Locate the cell with the specified text and output its [X, Y] center coordinate. 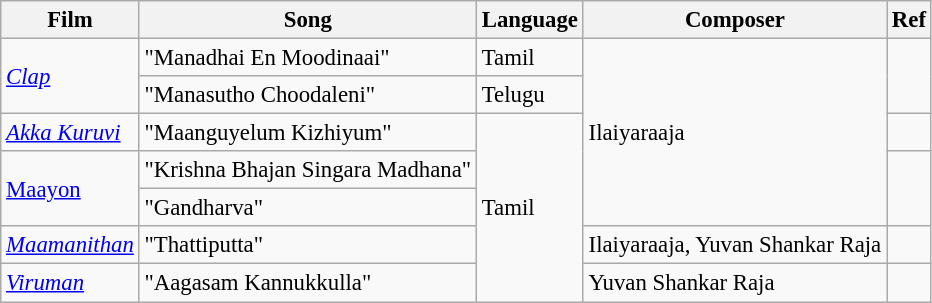
Composer [734, 20]
Akka Kuruvi [70, 133]
Song [308, 20]
Language [530, 20]
"Maanguyelum Kizhiyum" [308, 133]
Ilaiyaraaja [734, 133]
"Krishna Bhajan Singara Madhana" [308, 170]
Telugu [530, 95]
"Gandharva" [308, 208]
"Manadhai En Moodinaai" [308, 58]
Ilaiyaraaja, Yuvan Shankar Raja [734, 245]
Maayon [70, 188]
Maamanithan [70, 245]
Clap [70, 76]
Film [70, 20]
Yuvan Shankar Raja [734, 283]
Ref [910, 20]
Viruman [70, 283]
"Thattiputta" [308, 245]
"Manasutho Choodaleni" [308, 95]
"Aagasam Kannukkulla" [308, 283]
